Identify which cell holds the provided text, then report its [X, Y] central coordinate. 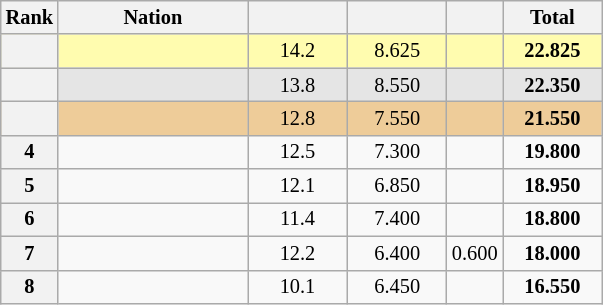
0.600 [475, 253]
12.2 [298, 253]
22.350 [553, 85]
7.550 [397, 118]
7 [30, 253]
Total [553, 17]
19.800 [553, 152]
12.5 [298, 152]
6.400 [397, 253]
6.850 [397, 186]
6.450 [397, 287]
22.825 [553, 51]
10.1 [298, 287]
14.2 [298, 51]
16.550 [553, 287]
12.1 [298, 186]
Rank [30, 17]
8.550 [397, 85]
7.300 [397, 152]
5 [30, 186]
12.8 [298, 118]
4 [30, 152]
21.550 [553, 118]
18.000 [553, 253]
13.8 [298, 85]
7.400 [397, 219]
18.950 [553, 186]
11.4 [298, 219]
8.625 [397, 51]
Nation [153, 17]
18.800 [553, 219]
6 [30, 219]
8 [30, 287]
